Detect which cell encompasses the target text, then output its [X, Y] center coordinate. 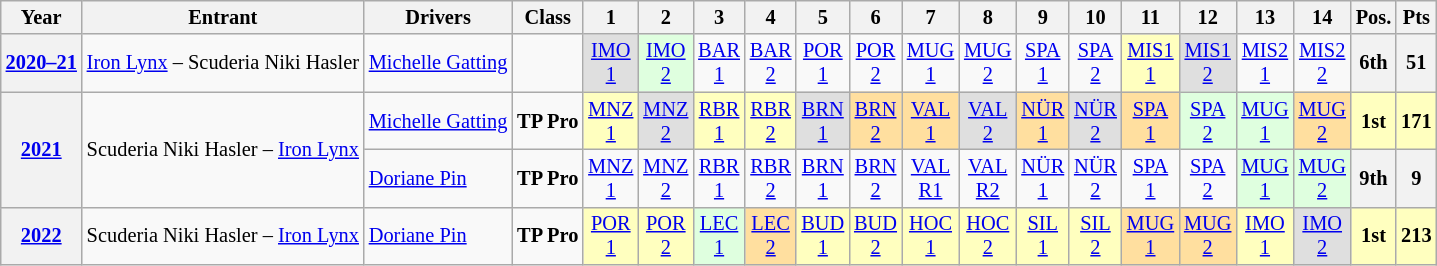
4 [771, 17]
11 [1150, 17]
51 [1416, 63]
VALR2 [988, 178]
MIS22 [1322, 63]
2022 [42, 236]
BUD2 [876, 236]
5 [822, 17]
2021 [42, 150]
Entrant [223, 17]
BUD1 [822, 236]
HOC1 [930, 236]
12 [1208, 17]
LEC1 [719, 236]
MIS21 [1264, 63]
MIS12 [1208, 63]
SIL1 [1042, 236]
14 [1322, 17]
VAL1 [930, 121]
2 [666, 17]
VALR1 [930, 178]
9th [1374, 178]
VAL2 [988, 121]
Drivers [438, 17]
Pos. [1374, 17]
7 [930, 17]
6th [1374, 63]
6 [876, 17]
SIL2 [1096, 236]
BAR2 [771, 63]
MIS11 [1150, 63]
BAR1 [719, 63]
2020–21 [42, 63]
Class [548, 17]
213 [1416, 236]
HOC2 [988, 236]
Iron Lynx – Scuderia Niki Hasler [223, 63]
LEC2 [771, 236]
13 [1264, 17]
3 [719, 17]
171 [1416, 121]
Year [42, 17]
10 [1096, 17]
Pts [1416, 17]
1 [610, 17]
8 [988, 17]
